Return the (x, y) coordinate for the center point of the cell that contains the specified text.  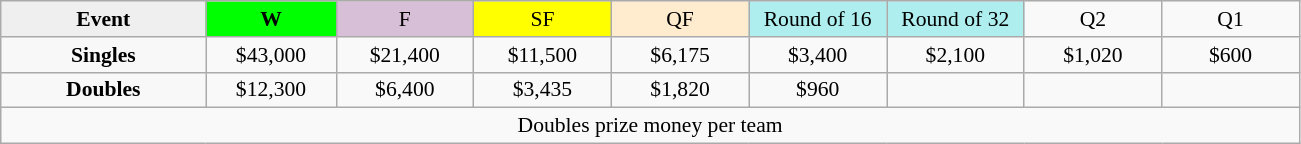
Doubles prize money per team (650, 126)
$3,435 (543, 90)
$6,400 (405, 90)
$2,100 (955, 55)
F (405, 19)
Q2 (1093, 19)
$600 (1231, 55)
$21,400 (405, 55)
$43,000 (271, 55)
$6,175 (680, 55)
$960 (818, 90)
QF (680, 19)
Event (104, 19)
Doubles (104, 90)
Round of 32 (955, 19)
Singles (104, 55)
Round of 16 (818, 19)
$3,400 (818, 55)
W (271, 19)
$1,020 (1093, 55)
$12,300 (271, 90)
$11,500 (543, 55)
$1,820 (680, 90)
SF (543, 19)
Q1 (1231, 19)
